Output the [X, Y] coordinate of the center of the cell containing the given text.  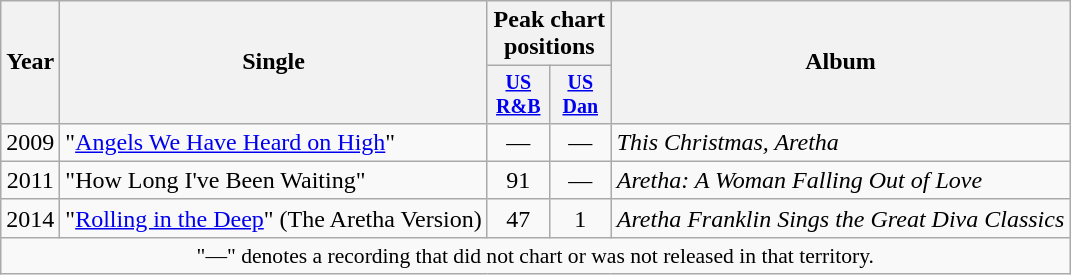
"Rolling in the Deep" (The Aretha Version) [274, 218]
This Christmas, Aretha [840, 142]
Album [840, 62]
91 [518, 180]
47 [518, 218]
"—" denotes a recording that did not chart or was not released in that territory. [536, 255]
"How Long I've Been Waiting" [274, 180]
Year [30, 62]
"Angels We Have Heard on High" [274, 142]
Aretha: A Woman Falling Out of Love [840, 180]
2009 [30, 142]
1 [580, 218]
2014 [30, 218]
USDan [580, 94]
USR&B [518, 94]
2011 [30, 180]
Peak chart positions [549, 34]
Aretha Franklin Sings the Great Diva Classics [840, 218]
Single [274, 62]
